Determine the (X, Y) coordinate at the center of the cell enclosing the given text.  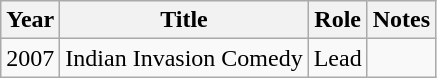
2007 (30, 58)
Indian Invasion Comedy (184, 58)
Title (184, 20)
Lead (338, 58)
Notes (401, 20)
Year (30, 20)
Role (338, 20)
